Locate the cell with the specified text and output its (x, y) center coordinate. 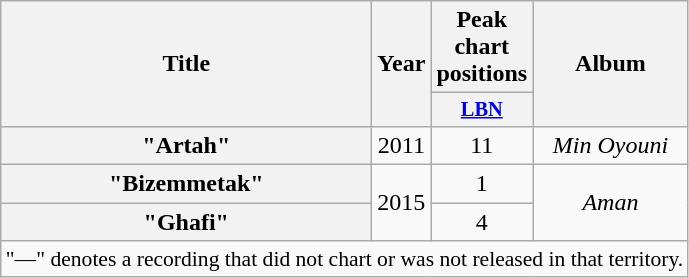
2011 (402, 145)
Album (611, 64)
Title (186, 64)
2015 (402, 203)
1 (482, 184)
LBN (482, 110)
Year (402, 64)
Min Oyouni (611, 145)
"—" denotes a recording that did not chart or was not released in that territory. (345, 259)
"Artah" (186, 145)
Aman (611, 203)
Peak chart positions (482, 47)
11 (482, 145)
4 (482, 222)
"Bizemmetak" (186, 184)
"Ghafi" (186, 222)
